Scan for the cell matching the given text and deliver its (X, Y) coordinate at center. 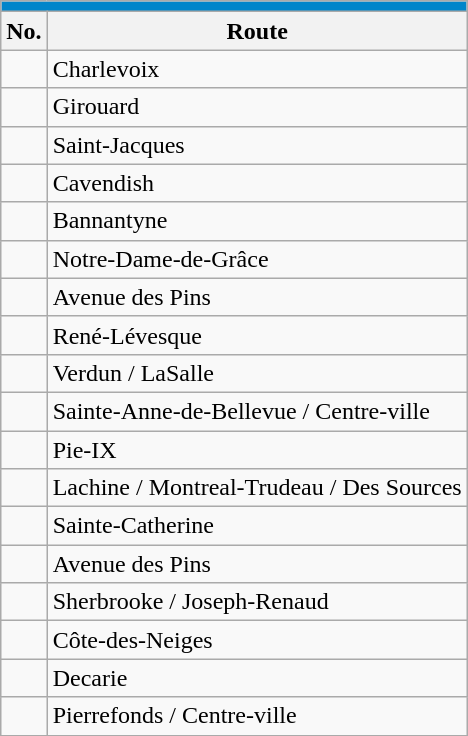
Charlevoix (257, 69)
Decarie (257, 678)
Notre-Dame-de-Grâce (257, 259)
Sainte-Anne-de-Bellevue / Centre-ville (257, 411)
Girouard (257, 107)
Route (257, 31)
Bannantyne (257, 221)
Saint-Jacques (257, 145)
Lachine / Montreal-Trudeau / Des Sources (257, 488)
Cavendish (257, 183)
Sainte-Catherine (257, 526)
Pierrefonds / Centre-ville (257, 716)
Verdun / LaSalle (257, 373)
No. (24, 31)
Côte-des-Neiges (257, 640)
Pie-IX (257, 449)
René-Lévesque (257, 335)
Sherbrooke / Joseph-Renaud (257, 602)
